Return the (X, Y) coordinate for the center point of the cell that contains the specified text.  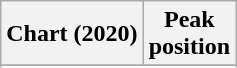
Peak position (189, 34)
Chart (2020) (72, 34)
